Capture the cell that displays the provided text and extract its [x, y] central coordinate. 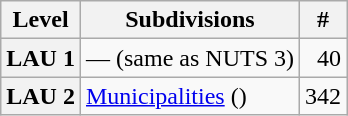
40 [324, 58]
Municipalities () [190, 96]
Subdivisions [190, 20]
LAU 2 [41, 96]
LAU 1 [41, 58]
342 [324, 96]
— (same as NUTS 3) [190, 58]
# [324, 20]
Level [41, 20]
